For the text-containing cell, return its midpoint in (X, Y) coordinate format. 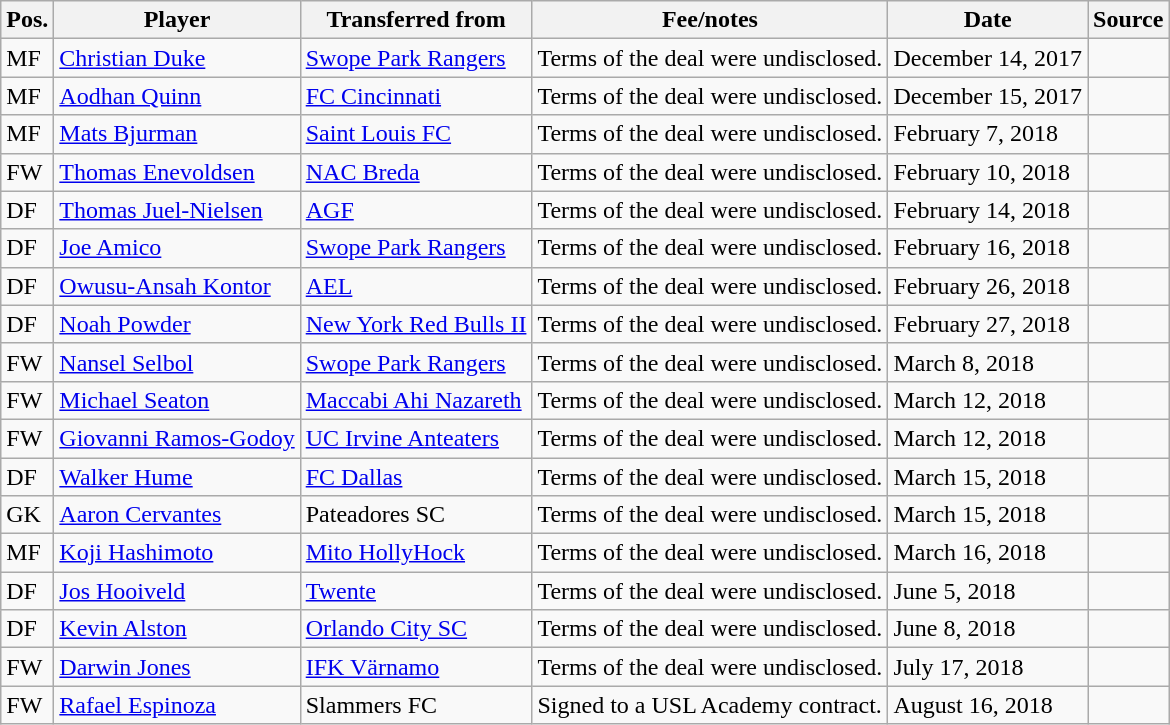
Mito HollyHock (416, 553)
Kevin Alston (177, 629)
Christian Duke (177, 58)
July 17, 2018 (988, 667)
Thomas Enevoldsen (177, 172)
Pateadores SC (416, 515)
Joe Amico (177, 248)
NAC Breda (416, 172)
Thomas Juel-Nielsen (177, 210)
Date (988, 20)
June 8, 2018 (988, 629)
Mats Bjurman (177, 134)
Darwin Jones (177, 667)
Owusu-Ansah Kontor (177, 286)
UC Irvine Anteaters (416, 438)
IFK Värnamo (416, 667)
GK (28, 515)
February 10, 2018 (988, 172)
Source (1128, 20)
February 27, 2018 (988, 324)
Signed to a USL Academy contract. (710, 705)
December 15, 2017 (988, 96)
Fee/notes (710, 20)
Aodhan Quinn (177, 96)
Slammers FC (416, 705)
Pos. (28, 20)
March 16, 2018 (988, 553)
Nansel Selbol (177, 362)
February 16, 2018 (988, 248)
Transferred from (416, 20)
February 7, 2018 (988, 134)
New York Red Bulls II (416, 324)
Koji Hashimoto (177, 553)
Aaron Cervantes (177, 515)
AGF (416, 210)
Maccabi Ahi Nazareth (416, 400)
Walker Hume (177, 477)
Player (177, 20)
Noah Powder (177, 324)
Orlando City SC (416, 629)
AEL (416, 286)
August 16, 2018 (988, 705)
December 14, 2017 (988, 58)
March 8, 2018 (988, 362)
Saint Louis FC (416, 134)
Rafael Espinoza (177, 705)
FC Dallas (416, 477)
June 5, 2018 (988, 591)
Michael Seaton (177, 400)
February 26, 2018 (988, 286)
FC Cincinnati (416, 96)
Jos Hooiveld (177, 591)
Giovanni Ramos-Godoy (177, 438)
February 14, 2018 (988, 210)
Twente (416, 591)
